Extract the [X, Y] coordinate from the center of the cell holding the provided text.  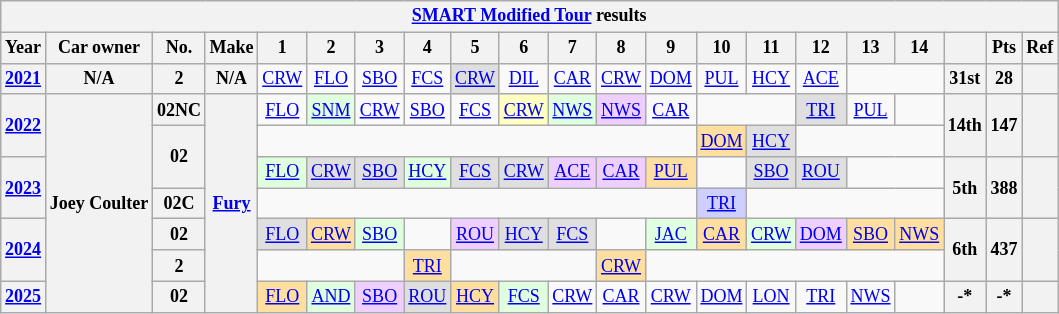
9 [670, 48]
SMART Modified Tour results [530, 16]
10 [722, 48]
12 [820, 48]
31st [966, 78]
388 [1004, 188]
147 [1004, 125]
11 [772, 48]
1 [282, 48]
JAC [670, 234]
13 [870, 48]
DIL [524, 78]
8 [622, 48]
437 [1004, 250]
7 [572, 48]
02NC [180, 110]
Joey Coulter [98, 203]
5th [966, 188]
4 [428, 48]
No. [180, 48]
14th [966, 125]
02C [180, 204]
28 [1004, 78]
5 [476, 48]
Make [232, 48]
6 [524, 48]
6th [966, 250]
Ref [1040, 48]
SNM [332, 110]
2025 [24, 296]
Car owner [98, 48]
Year [24, 48]
LON [772, 296]
Pts [1004, 48]
AND [332, 296]
2023 [24, 188]
2021 [24, 78]
14 [920, 48]
3 [380, 48]
Fury [232, 203]
2024 [24, 250]
2022 [24, 125]
